Locate the cell with the specified text and output its (X, Y) center coordinate. 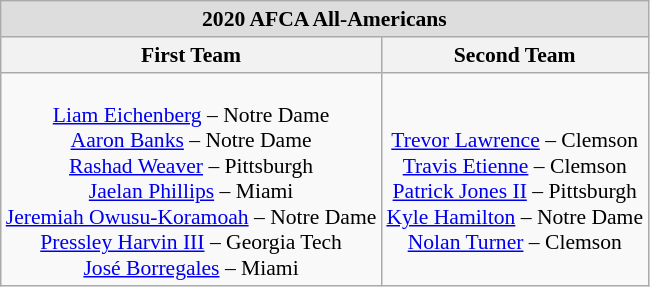
Trevor Lawrence – ClemsonTravis Etienne – ClemsonPatrick Jones II – PittsburghKyle Hamilton – Notre DameNolan Turner – Clemson (514, 179)
First Team (192, 55)
2020 AFCA All-Americans (324, 19)
Second Team (514, 55)
